Capture the cell that displays the provided text and extract its [X, Y] central coordinate. 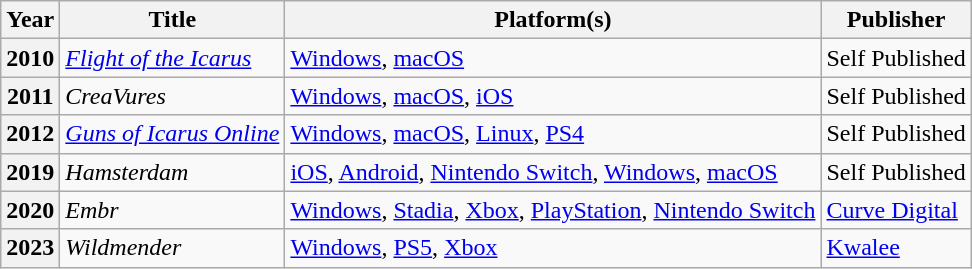
Kwalee [896, 248]
2019 [30, 172]
Windows, macOS [553, 58]
Windows, Stadia, Xbox, PlayStation, Nintendo Switch [553, 210]
2010 [30, 58]
Publisher [896, 20]
Curve Digital [896, 210]
Windows, macOS, iOS [553, 96]
Flight of the Icarus [172, 58]
2023 [30, 248]
CreaVures [172, 96]
Platform(s) [553, 20]
Guns of Icarus Online [172, 134]
Title [172, 20]
2012 [30, 134]
2020 [30, 210]
Embr [172, 210]
iOS, Android, Nintendo Switch, Windows, macOS [553, 172]
Wildmender [172, 248]
Hamsterdam [172, 172]
Windows, PS5, Xbox [553, 248]
Year [30, 20]
Windows, macOS, Linux, PS4 [553, 134]
2011 [30, 96]
